Provide the [x, y] coordinate of the cell's center where the given text is located.  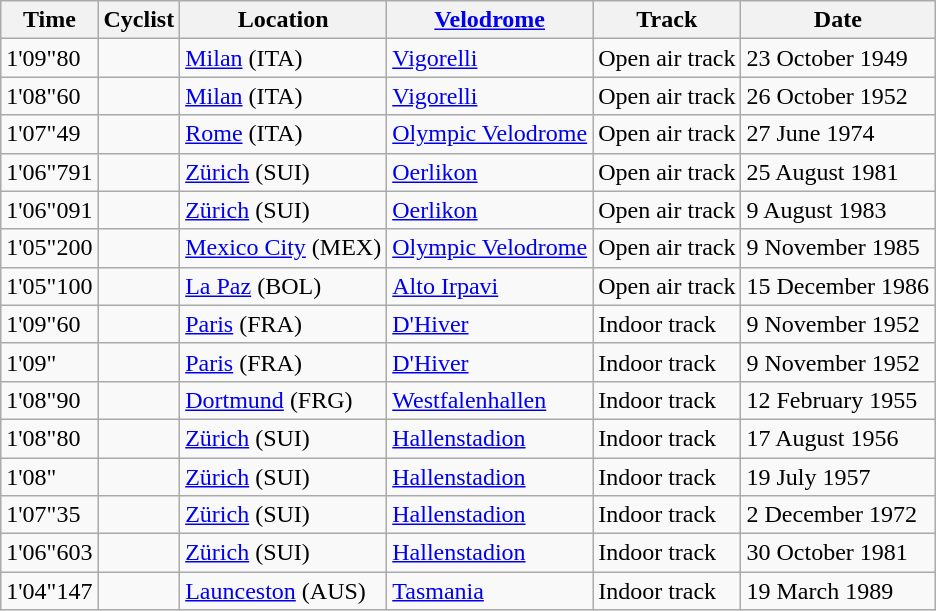
Cyclist [139, 20]
26 October 1952 [838, 96]
1'09"80 [50, 58]
1'07"49 [50, 134]
1'06"091 [50, 210]
25 August 1981 [838, 172]
1'08" [50, 477]
1'08"60 [50, 96]
1'09"60 [50, 324]
Velodrome [490, 20]
9 August 1983 [838, 210]
23 October 1949 [838, 58]
19 July 1957 [838, 477]
1'04"147 [50, 591]
Rome (ITA) [284, 134]
Track [667, 20]
1'07"35 [50, 515]
Tasmania [490, 591]
1'06"791 [50, 172]
1'08"90 [50, 400]
Mexico City (MEX) [284, 248]
1'06"603 [50, 553]
Westfalenhallen [490, 400]
17 August 1956 [838, 438]
1'08"80 [50, 438]
Time [50, 20]
Alto Irpavi [490, 286]
1'09" [50, 362]
1'05"200 [50, 248]
2 December 1972 [838, 515]
La Paz (BOL) [284, 286]
Launceston (AUS) [284, 591]
Location [284, 20]
12 February 1955 [838, 400]
1'05"100 [50, 286]
Dortmund (FRG) [284, 400]
27 June 1974 [838, 134]
9 November 1985 [838, 248]
Date [838, 20]
30 October 1981 [838, 553]
19 March 1989 [838, 591]
15 December 1986 [838, 286]
